Return (x, y) of the center of cell containing provided text 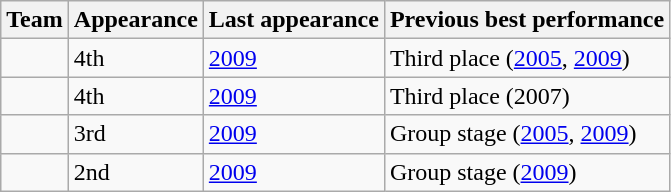
Team (35, 20)
3rd (136, 134)
Group stage (2005, 2009) (526, 134)
Third place (2005, 2009) (526, 58)
Third place (2007) (526, 96)
Group stage (2009) (526, 172)
Appearance (136, 20)
Last appearance (294, 20)
Previous best performance (526, 20)
2nd (136, 172)
